For the text-containing cell, return its midpoint in [X, Y] coordinate format. 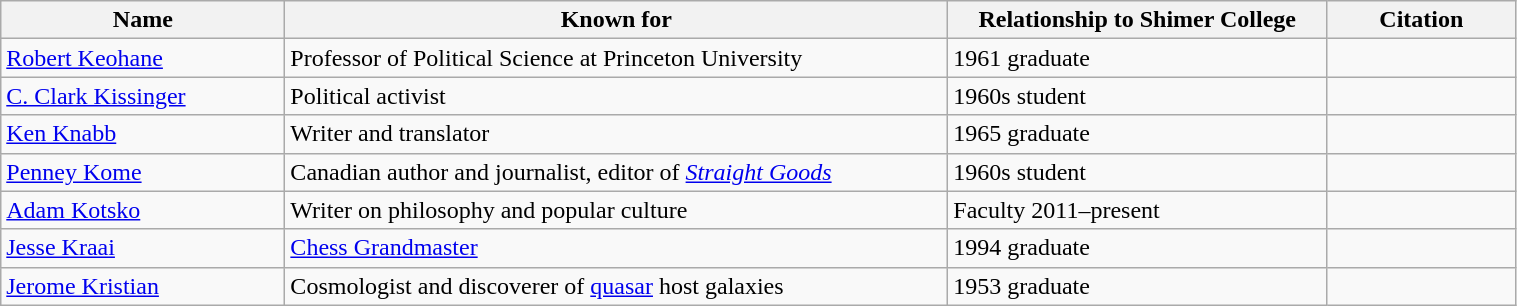
Canadian author and journalist, editor of Straight Goods [616, 172]
Name [143, 20]
Robert Keohane [143, 58]
Writer and translator [616, 134]
Known for [616, 20]
Chess Grandmaster [616, 248]
1965 graduate [1138, 134]
Adam Kotsko [143, 210]
Ken Knabb [143, 134]
Faculty 2011–present [1138, 210]
Penney Kome [143, 172]
Citation [1422, 20]
Cosmologist and discoverer of quasar host galaxies [616, 286]
1953 graduate [1138, 286]
C. Clark Kissinger [143, 96]
Writer on philosophy and popular culture [616, 210]
1961 graduate [1138, 58]
Jesse Kraai [143, 248]
Professor of Political Science at Princeton University [616, 58]
Jerome Kristian [143, 286]
1994 graduate [1138, 248]
Political activist [616, 96]
Relationship to Shimer College [1138, 20]
